Output the [X, Y] coordinate of the center of the cell containing the given text.  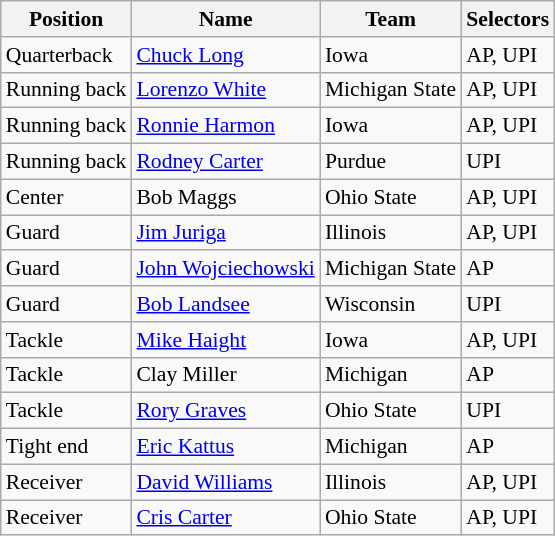
Mike Haight [225, 340]
Clay Miller [225, 375]
Name [225, 19]
Ronnie Harmon [225, 126]
Bob Maggs [225, 197]
Selectors [508, 19]
Rodney Carter [225, 162]
Tight end [66, 447]
David Williams [225, 482]
Wisconsin [390, 304]
Eric Kattus [225, 447]
Quarterback [66, 55]
John Wojciechowski [225, 269]
Jim Juriga [225, 233]
Lorenzo White [225, 90]
Bob Landsee [225, 304]
Team [390, 19]
Rory Graves [225, 411]
Purdue [390, 162]
Chuck Long [225, 55]
Cris Carter [225, 518]
Center [66, 197]
Position [66, 19]
